Find where the given text appears and provide that cell's center as (x, y) coordinate. 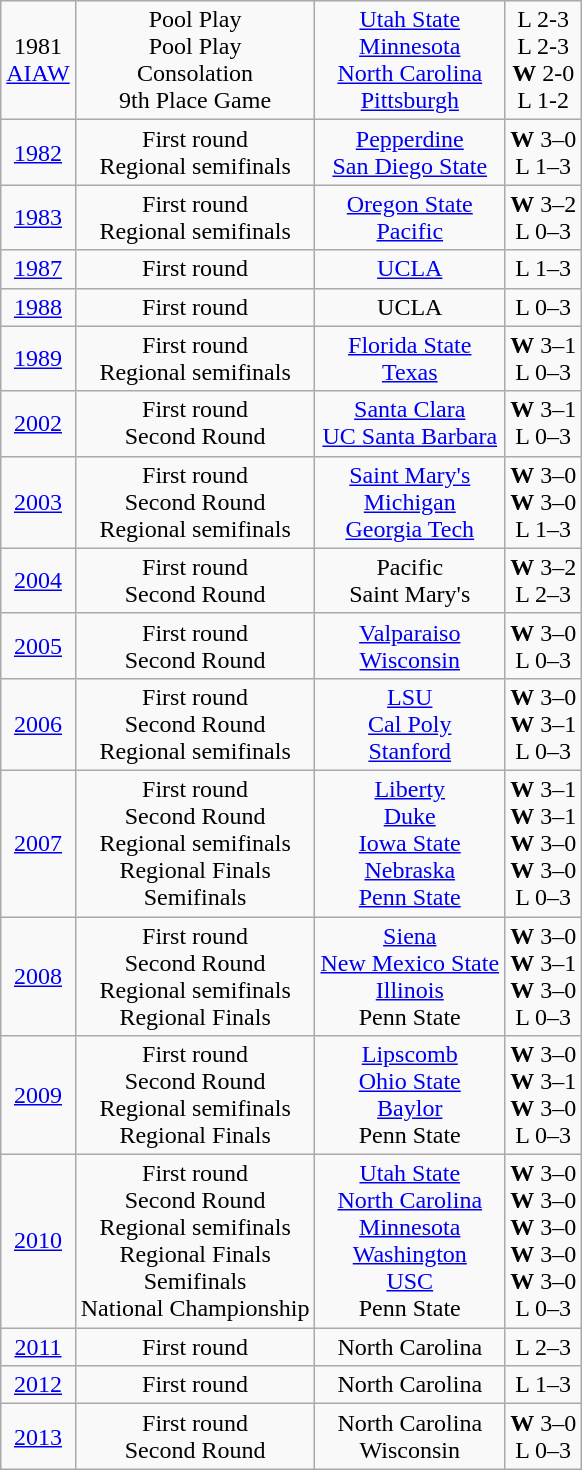
1988 (38, 307)
1987 (38, 269)
ValparaisoWisconsin (410, 646)
2006 (38, 724)
2002 (38, 424)
1989 (38, 358)
2007 (38, 843)
2012 (38, 1385)
Florida StateTexas (410, 358)
2004 (38, 580)
W 3–0W 3–0L 1–3 (544, 502)
W 3–0W 3–0W 3–0W 3–0W 3–0L 0–3 (544, 1242)
Utah StateNorth CarolinaMinnesotaWashingtonUSCPenn State (410, 1242)
First roundSecond RoundRegional semifinalsRegional FinalsSemifinals (195, 843)
PacificSaint Mary's (410, 580)
W 3–0L 1–3 (544, 152)
L 2–3 (544, 1347)
L 0–3 (544, 307)
2008 (38, 976)
W 3–2L 2–3 (544, 580)
First roundSecond RoundRegional semifinalsRegional FinalsSemifinalsNational Championship (195, 1242)
LSUCal PolyStanford (410, 724)
2005 (38, 646)
W 3–2L 0–3 (544, 218)
2009 (38, 1096)
Utah StateMinnesotaNorth CarolinaPittsburgh (410, 60)
LipscombOhio StateBaylorPenn State (410, 1096)
W 3–1W 3–1W 3–0W 3–0L 0–3 (544, 843)
W 3–0W 3–1L 0–3 (544, 724)
2011 (38, 1347)
SienaNew Mexico StateIllinoisPenn State (410, 976)
LibertyDukeIowa StateNebraskaPenn State (410, 843)
Santa ClaraUC Santa Barbara (410, 424)
Pool PlayPool PlayConsolation9th Place Game (195, 60)
Oregon StatePacific (410, 218)
2013 (38, 1436)
1981AIAW (38, 60)
2010 (38, 1242)
North CarolinaWisconsin (410, 1436)
1982 (38, 152)
1983 (38, 218)
2003 (38, 502)
L 2-3L 2-3W 2-0L 1-2 (544, 60)
Saint Mary'sMichiganGeorgia Tech (410, 502)
PepperdineSan Diego State (410, 152)
